Identify which cell holds the provided text, then report its [X, Y] central coordinate. 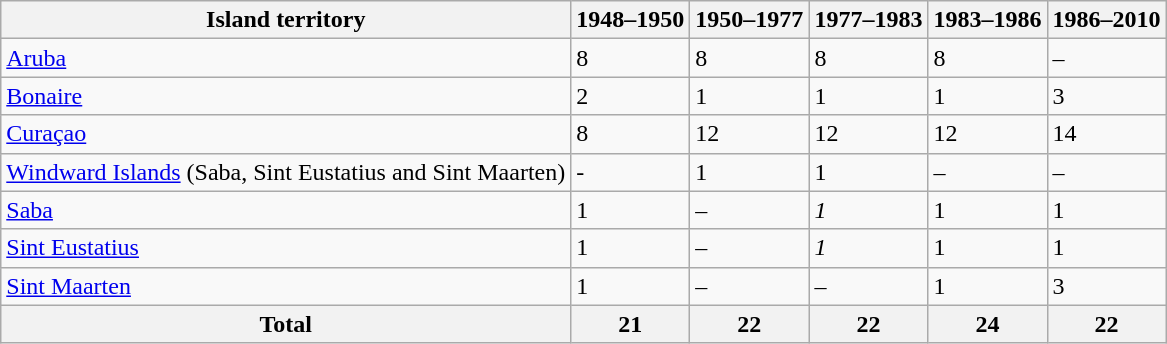
Windward Islands (Saba, Sint Eustatius and Sint Maarten) [286, 172]
1983–1986 [988, 20]
Bonaire [286, 96]
24 [988, 324]
Aruba [286, 58]
Saba [286, 210]
Curaçao [286, 134]
- [630, 172]
Sint Maarten [286, 286]
14 [1106, 134]
Island territory [286, 20]
1950–1977 [750, 20]
21 [630, 324]
1948–1950 [630, 20]
2 [630, 96]
1986–2010 [1106, 20]
1977–1983 [868, 20]
Total [286, 324]
Sint Eustatius [286, 248]
